Identify which cell holds the provided text, then report its [x, y] central coordinate. 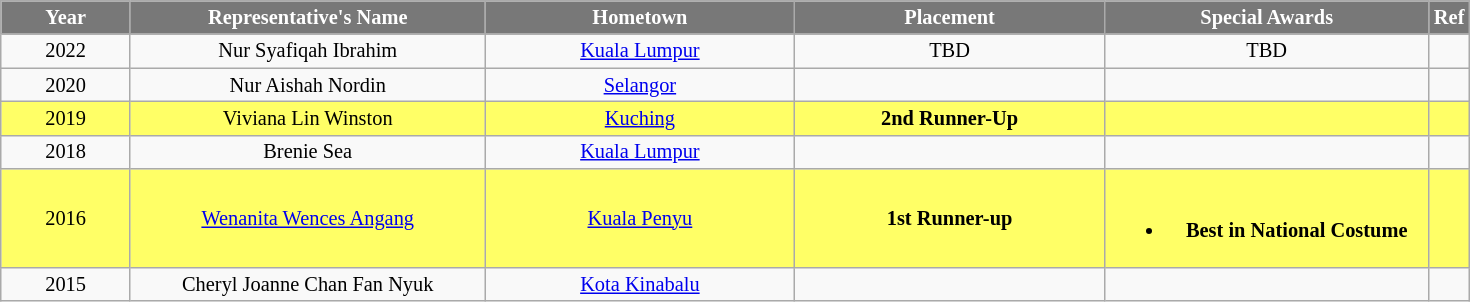
2018 [66, 152]
Nur Aishah Nordin [308, 85]
Wenanita Wences Angang [308, 218]
Viviana Lin Winston [308, 118]
Nur Syafiqah Ibrahim [308, 51]
Selangor [640, 85]
Hometown [640, 17]
Cheryl Joanne Chan Fan Nyuk [308, 284]
2015 [66, 284]
2019 [66, 118]
Kuching [640, 118]
Best in National Costume [1266, 218]
Kuala Penyu [640, 218]
Special Awards [1266, 17]
Placement [950, 17]
Ref [1449, 17]
Representative's Name [308, 17]
2nd Runner-Up [950, 118]
2022 [66, 51]
Year [66, 17]
1st Runner-up [950, 218]
2020 [66, 85]
2016 [66, 218]
Brenie Sea [308, 152]
Kota Kinabalu [640, 284]
